Pinpoint the cell where the given text exists, returning its (x, y) midpoint coordinate. 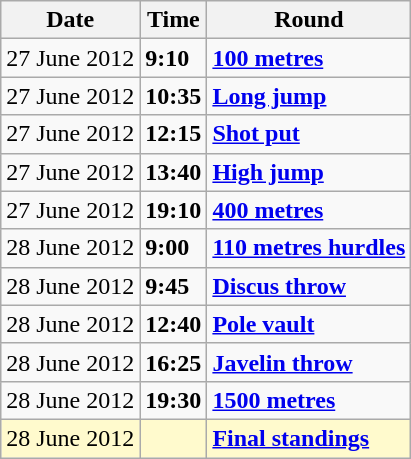
1500 metres (309, 400)
400 metres (309, 210)
Time (174, 20)
Round (309, 20)
Discus throw (309, 286)
High jump (309, 172)
110 metres hurdles (309, 248)
19:30 (174, 400)
Pole vault (309, 324)
Javelin throw (309, 362)
13:40 (174, 172)
9:00 (174, 248)
100 metres (309, 58)
Final standings (309, 438)
Long jump (309, 96)
Shot put (309, 134)
9:45 (174, 286)
16:25 (174, 362)
12:15 (174, 134)
Date (70, 20)
9:10 (174, 58)
10:35 (174, 96)
12:40 (174, 324)
19:10 (174, 210)
